Capture the cell that displays the provided text and extract its [X, Y] central coordinate. 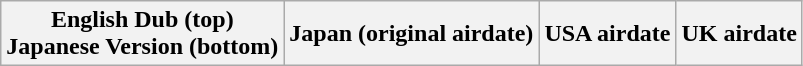
UK airdate [739, 34]
USA airdate [608, 34]
Japan (original airdate) [412, 34]
English Dub (top)Japanese Version (bottom) [142, 34]
